Detect which cell encompasses the target text, then output its (X, Y) center coordinate. 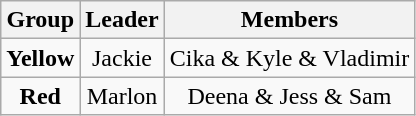
Jackie (122, 58)
Cika & Kyle & Vladimir (290, 58)
Members (290, 20)
Leader (122, 20)
Deena & Jess & Sam (290, 96)
Marlon (122, 96)
Red (40, 96)
Group (40, 20)
Yellow (40, 58)
